Identify which cell holds the provided text, then report its [X, Y] central coordinate. 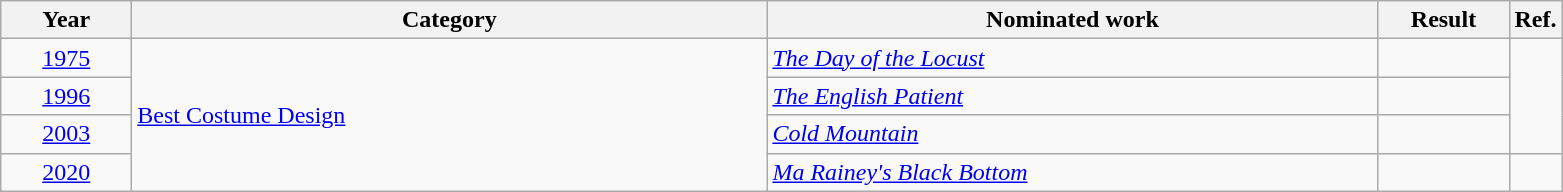
The English Patient [1072, 96]
Category [450, 20]
Year [66, 20]
2003 [66, 134]
2020 [66, 172]
Ref. [1536, 20]
1975 [66, 58]
Nominated work [1072, 20]
Cold Mountain [1072, 134]
Best Costume Design [450, 115]
The Day of the Locust [1072, 58]
Result [1444, 20]
Ma Rainey's Black Bottom [1072, 172]
1996 [66, 96]
